Locate the cell with the specified text and output its (x, y) center coordinate. 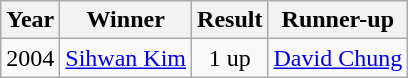
Year (30, 20)
1 up (230, 58)
Runner-up (338, 20)
2004 (30, 58)
Winner (126, 20)
Result (230, 20)
David Chung (338, 58)
Sihwan Kim (126, 58)
